For the text-containing cell, return its midpoint in (X, Y) coordinate format. 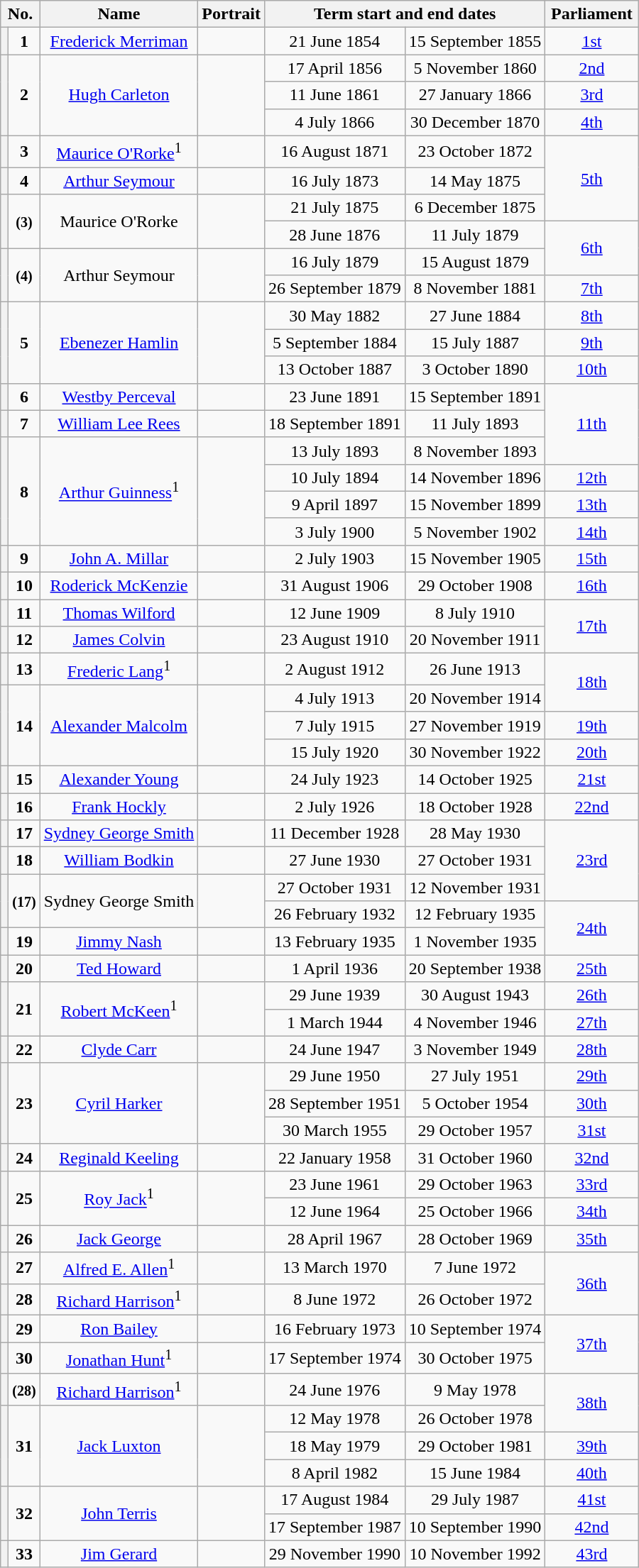
40th (592, 1473)
8 November 1881 (475, 289)
(17) (24, 901)
8th (592, 316)
23 June 1961 (334, 1184)
15 July 1887 (475, 343)
25th (592, 968)
18th (592, 683)
16 February 1973 (334, 1329)
18 October 1928 (475, 807)
12 May 1978 (334, 1419)
33 (24, 1554)
17 August 1984 (334, 1500)
19th (592, 725)
1 November 1935 (475, 942)
26 October 1972 (475, 1300)
13th (592, 504)
10 November 1992 (475, 1554)
14 (24, 725)
23rd (592, 861)
29 October 1963 (475, 1184)
11 (24, 613)
16 August 1871 (334, 152)
11 July 1879 (475, 235)
2 (24, 95)
(28) (24, 1389)
14 May 1875 (475, 181)
43rd (592, 1554)
26 (24, 1239)
23 August 1910 (334, 640)
15 November 1905 (475, 558)
25 October 1966 (475, 1211)
7th (592, 289)
Portrait (231, 14)
21 June 1854 (334, 41)
10 September 1974 (475, 1329)
26th (592, 995)
2 July 1903 (334, 558)
7 June 1972 (475, 1269)
2 July 1926 (334, 807)
16 (24, 807)
10 July 1894 (334, 477)
28 October 1969 (475, 1239)
28 May 1930 (475, 834)
Reginald Keeling (119, 1157)
29 (24, 1329)
27 (24, 1269)
Thomas Wilford (119, 613)
9 May 1978 (475, 1389)
21st (592, 779)
Roderick McKenzie (119, 586)
Frederic Lang1 (119, 670)
20 November 1914 (475, 698)
26 June 1913 (475, 670)
18 May 1979 (334, 1446)
11 July 1893 (475, 424)
Robert McKeen1 (119, 1009)
28th (592, 1049)
20th (592, 752)
5 November 1902 (475, 531)
27 January 1866 (475, 95)
5th (592, 179)
17 April 1856 (334, 68)
30 November 1922 (475, 752)
14 October 1925 (475, 779)
22nd (592, 807)
2 August 1912 (334, 670)
7 (24, 424)
21 July 1875 (334, 208)
8 November 1893 (475, 451)
29 June 1939 (334, 995)
15 (24, 779)
17 (24, 834)
30 October 1975 (475, 1358)
27 June 1930 (334, 861)
10 (24, 586)
3rd (592, 95)
Jack George (119, 1239)
29 November 1990 (334, 1554)
15 September 1891 (475, 397)
15 July 1920 (334, 752)
Jimmy Nash (119, 942)
38th (592, 1403)
20 November 1911 (475, 640)
30 March 1955 (334, 1130)
John Terris (119, 1513)
15 November 1899 (475, 504)
6 December 1875 (475, 208)
32nd (592, 1157)
29 October 1908 (475, 586)
24th (592, 928)
John A. Millar (119, 558)
12 June 1909 (334, 613)
Arthur Guinness1 (119, 491)
Ebenezer Hamlin (119, 343)
4 November 1946 (475, 1022)
9th (592, 343)
28 April 1967 (334, 1239)
Cyril Harker (119, 1103)
10th (592, 370)
30 (24, 1358)
20 September 1938 (475, 968)
8 (24, 491)
1 (24, 41)
37th (592, 1345)
13 October 1887 (334, 370)
23 June 1891 (334, 397)
18 (24, 861)
27 July 1951 (475, 1076)
No. (20, 14)
14th (592, 531)
5 October 1954 (475, 1103)
Clyde Carr (119, 1049)
Term start and end dates (405, 14)
35th (592, 1239)
41st (592, 1500)
6 (24, 397)
Alexander Young (119, 779)
Alfred E. Allen1 (119, 1269)
12 (24, 640)
25 (24, 1198)
James Colvin (119, 640)
26 October 1978 (475, 1419)
Alexander Malcolm (119, 725)
1st (592, 41)
34th (592, 1211)
Parliament (592, 14)
17th (592, 626)
Hugh Carleton (119, 95)
2nd (592, 68)
31 (24, 1446)
11th (592, 424)
3 July 1900 (334, 531)
4 (24, 181)
15 June 1984 (475, 1473)
26 September 1879 (334, 289)
24 (24, 1157)
Jim Gerard (119, 1554)
15 September 1855 (475, 41)
8 June 1972 (334, 1300)
12 June 1964 (334, 1211)
Westby Perceval (119, 397)
19 (24, 942)
29th (592, 1076)
20 (24, 968)
22 January 1958 (334, 1157)
8 July 1910 (475, 613)
26 February 1932 (334, 915)
14 November 1896 (475, 477)
12th (592, 477)
17 September 1987 (334, 1527)
21 (24, 1009)
28 June 1876 (334, 235)
24 July 1923 (334, 779)
12 November 1931 (475, 888)
5 November 1860 (475, 68)
7 July 1915 (334, 725)
39th (592, 1446)
31 August 1906 (334, 586)
10 September 1990 (475, 1527)
31st (592, 1130)
42nd (592, 1527)
16th (592, 586)
William Bodkin (119, 861)
24 June 1947 (334, 1049)
9 April 1897 (334, 504)
36th (592, 1284)
Name (119, 14)
11 June 1861 (334, 95)
3 (24, 152)
32 (24, 1513)
24 June 1976 (334, 1389)
27 November 1919 (475, 725)
Jack Luxton (119, 1446)
9 (24, 558)
5 (24, 343)
Frederick Merriman (119, 41)
13 (24, 670)
Roy Jack1 (119, 1198)
6th (592, 248)
22 (24, 1049)
Jonathan Hunt1 (119, 1358)
23 (24, 1103)
23 October 1872 (475, 152)
29 June 1950 (334, 1076)
31 October 1960 (475, 1157)
29 July 1987 (475, 1500)
8 April 1982 (334, 1473)
33rd (592, 1184)
1 April 1936 (334, 968)
16 July 1879 (334, 262)
30 August 1943 (475, 995)
30th (592, 1103)
28 September 1951 (334, 1103)
18 September 1891 (334, 424)
Ted Howard (119, 968)
16 July 1873 (334, 181)
5 September 1884 (334, 343)
29 October 1957 (475, 1130)
13 July 1893 (334, 451)
15 August 1879 (475, 262)
4 July 1913 (334, 698)
3 November 1949 (475, 1049)
4 July 1866 (334, 122)
30 May 1882 (334, 316)
Ron Bailey (119, 1329)
4th (592, 122)
Maurice O'Rorke (119, 221)
3 October 1890 (475, 370)
17 September 1974 (334, 1358)
William Lee Rees (119, 424)
12 February 1935 (475, 915)
11 December 1928 (334, 834)
(4) (24, 275)
30 December 1870 (475, 122)
13 February 1935 (334, 942)
Maurice O'Rorke1 (119, 152)
28 (24, 1300)
13 March 1970 (334, 1269)
1 March 1944 (334, 1022)
27th (592, 1022)
Frank Hockly (119, 807)
27 June 1884 (475, 316)
(3) (24, 221)
29 October 1981 (475, 1446)
15th (592, 558)
